Pinpoint the cell where the given text exists, returning its [x, y] midpoint coordinate. 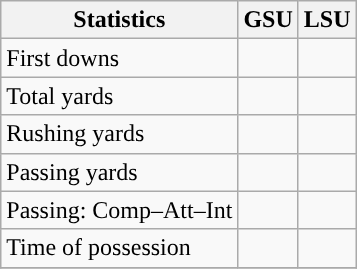
Passing: Comp–Att–Int [120, 210]
Passing yards [120, 172]
Rushing yards [120, 134]
Total yards [120, 96]
Statistics [120, 20]
LSU [327, 20]
Time of possession [120, 248]
First downs [120, 58]
GSU [268, 20]
